Search for the cell housing the specified text and yield its [X, Y] center coordinate. 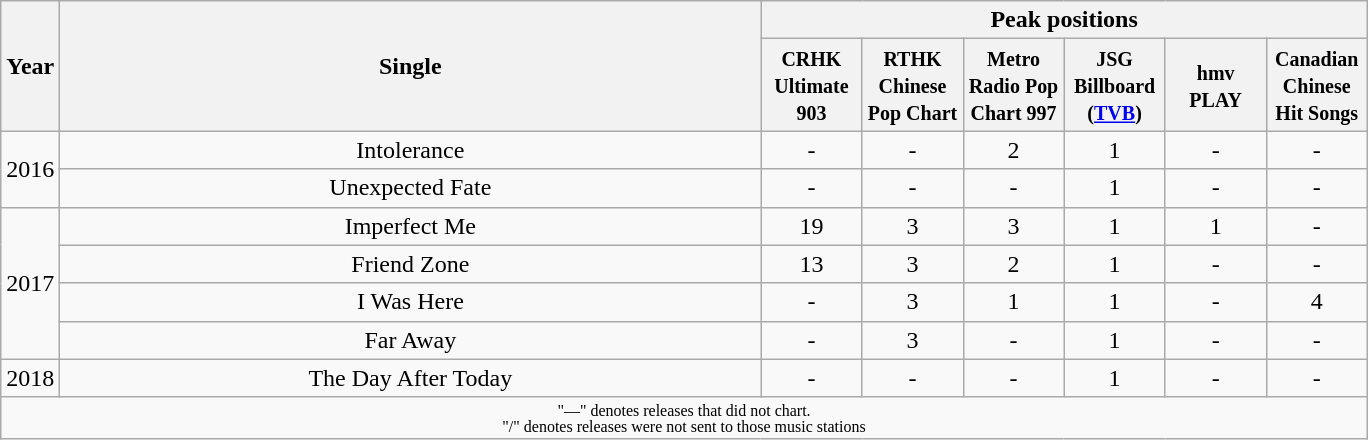
The Day After Today [410, 378]
Friend Zone [410, 264]
Single [410, 66]
JSG Billboard (TVB) [1114, 85]
Far Away [410, 340]
Imperfect Me [410, 226]
Intolerance [410, 150]
hmv PLAY [1216, 85]
Metro Radio Pop Chart 997 [1014, 85]
4 [1316, 302]
2017 [30, 283]
19 [812, 226]
2016 [30, 169]
Year [30, 66]
Peak positions [1064, 20]
13 [812, 264]
RTHK Chinese Pop Chart [912, 85]
"—" denotes releases that did not chart. "/" denotes releases were not sent to those music stations [684, 418]
2018 [30, 378]
Canadian Chinese Hit Songs [1316, 85]
CRHK Ultimate 903 [812, 85]
Unexpected Fate [410, 188]
I Was Here [410, 302]
